Detect which cell encompasses the target text, then output its [X, Y] center coordinate. 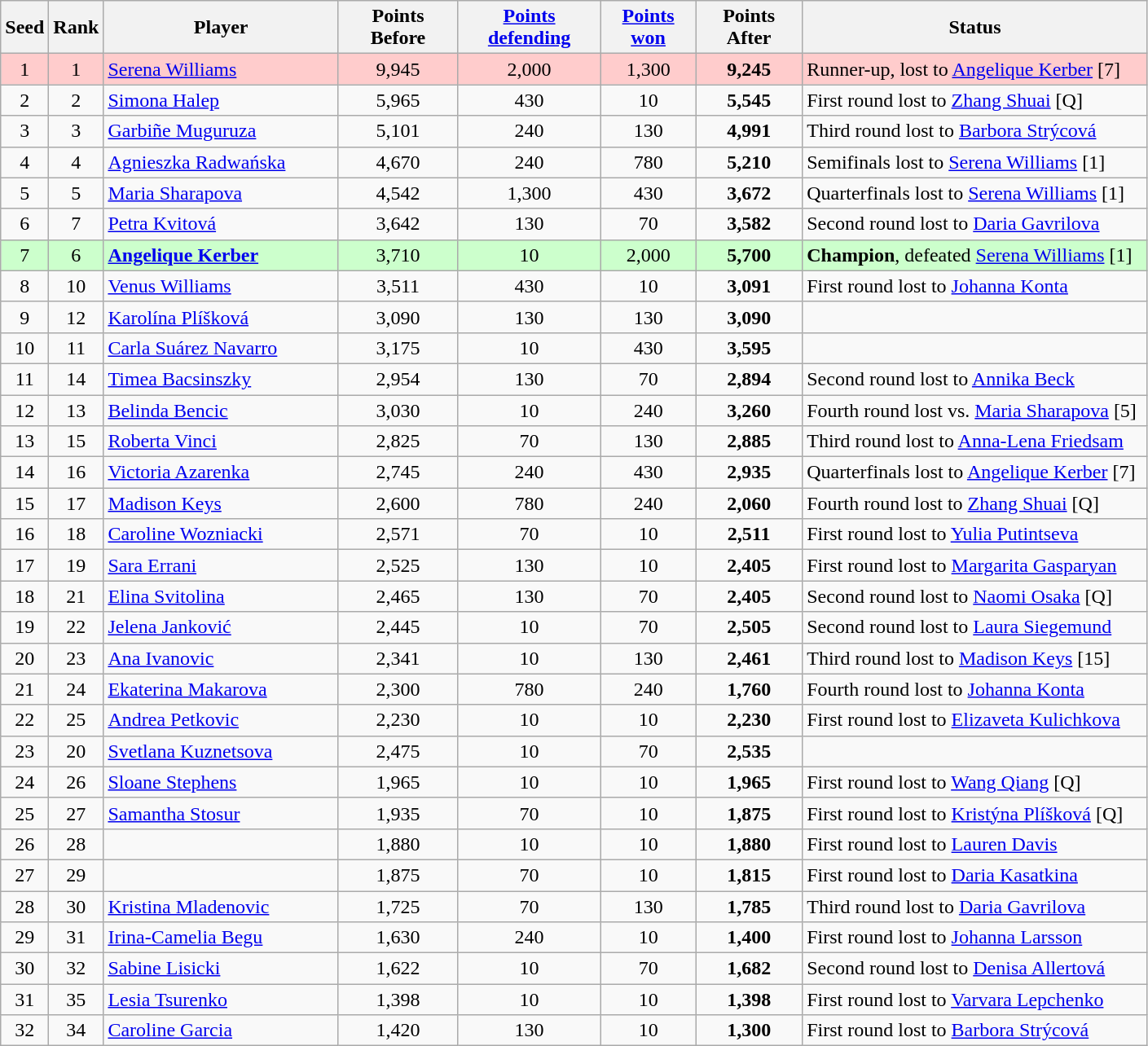
2,461 [750, 658]
2,600 [398, 503]
1,935 [398, 813]
Points defending [530, 28]
First round lost to Zhang Shuai [Q] [975, 100]
34 [77, 1031]
Irina-Camelia Begu [222, 938]
2,935 [750, 472]
Timea Bacsinszky [222, 379]
1,420 [398, 1031]
Madison Keys [222, 503]
Victoria Azarenka [222, 472]
2,894 [750, 379]
2,341 [398, 658]
Second round lost to Denisa Allertová [975, 969]
Agnieszka Radwańska [222, 162]
Serena Williams [222, 69]
4,670 [398, 162]
First round lost to Yulia Putintseva [975, 534]
Points won [649, 28]
2,745 [398, 472]
8 [24, 286]
First round lost to Barbora Strýcová [975, 1031]
Runner-up, lost to Angelique Kerber [7] [975, 69]
5,210 [750, 162]
Quarterfinals lost to Angelique Kerber [7] [975, 472]
Third round lost to Daria Gavrilova [975, 907]
Karolína Plíšková [222, 317]
Fourth round lost to Zhang Shuai [Q] [975, 503]
4,991 [750, 131]
35 [77, 1000]
2,571 [398, 534]
Quarterfinals lost to Serena Williams [1] [975, 193]
Andrea Petkovic [222, 720]
4,542 [398, 193]
1,682 [750, 969]
2,505 [750, 627]
3,030 [398, 410]
First round lost to Margarita Gasparyan [975, 565]
Roberta Vinci [222, 442]
2,465 [398, 596]
3,175 [398, 348]
Jelena Janković [222, 627]
Sara Errani [222, 565]
Sabine Lisicki [222, 969]
First round lost to Wang Qiang [Q] [975, 782]
Ana Ivanovic [222, 658]
First round lost to Daria Kasatkina [975, 875]
2,825 [398, 442]
2,525 [398, 565]
Sloane Stephens [222, 782]
Venus Williams [222, 286]
1,630 [398, 938]
Semifinals lost to Serena Williams [1] [975, 162]
2,445 [398, 627]
9,245 [750, 69]
Ekaterina Makarova [222, 689]
Maria Sharapova [222, 193]
First round lost to Varvara Lepchenko [975, 1000]
Caroline Garcia [222, 1031]
3,260 [750, 410]
Second round lost to Daria Gavrilova [975, 224]
First round lost to Lauren Davis [975, 844]
Third round lost to Barbora Strýcová [975, 131]
Carla Suárez Navarro [222, 348]
Rank [77, 28]
First round lost to Johanna Konta [975, 286]
Seed [24, 28]
Third round lost to Anna-Lena Friedsam [975, 442]
Angelique Kerber [222, 255]
3,710 [398, 255]
Samantha Stosur [222, 813]
Petra Kvitová [222, 224]
First round lost to Elizaveta Kulichkova [975, 720]
3,091 [750, 286]
Belinda Bencic [222, 410]
First round lost to Kristýna Plíšková [Q] [975, 813]
2,885 [750, 442]
1,785 [750, 907]
3,642 [398, 224]
5,965 [398, 100]
2,475 [398, 751]
5,700 [750, 255]
2,954 [398, 379]
Player [222, 28]
3,582 [750, 224]
3,511 [398, 286]
Status [975, 28]
Second round lost to Naomi Osaka [Q] [975, 596]
Garbiñe Muguruza [222, 131]
Caroline Wozniacki [222, 534]
Svetlana Kuznetsova [222, 751]
2,300 [398, 689]
Second round lost to Annika Beck [975, 379]
1,400 [750, 938]
Fourth round lost vs. Maria Sharapova [5] [975, 410]
5,545 [750, 100]
2,060 [750, 503]
5,101 [398, 131]
Elina Svitolina [222, 596]
3,595 [750, 348]
Fourth round lost to Johanna Konta [975, 689]
Points After [750, 28]
9 [24, 317]
First round lost to Johanna Larsson [975, 938]
2,511 [750, 534]
9,945 [398, 69]
3,672 [750, 193]
1,815 [750, 875]
1,725 [398, 907]
Simona Halep [222, 100]
2,535 [750, 751]
Third round lost to Madison Keys [15] [975, 658]
Second round lost to Laura Siegemund [975, 627]
Points Before [398, 28]
1,760 [750, 689]
Champion, defeated Serena Williams [1] [975, 255]
1,622 [398, 969]
Lesia Tsurenko [222, 1000]
Kristina Mladenovic [222, 907]
